Search for the cell housing the specified text and yield its (x, y) center coordinate. 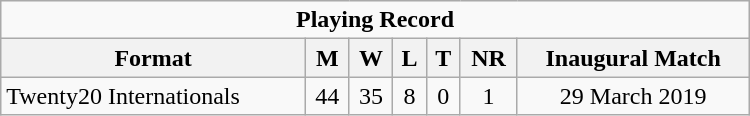
NR (488, 58)
35 (371, 96)
8 (410, 96)
Inaugural Match (633, 58)
Playing Record (375, 20)
44 (327, 96)
W (371, 58)
Twenty20 Internationals (154, 96)
T (443, 58)
1 (488, 96)
L (410, 58)
M (327, 58)
Format (154, 58)
29 March 2019 (633, 96)
0 (443, 96)
